Return [x, y] of the center of cell containing provided text 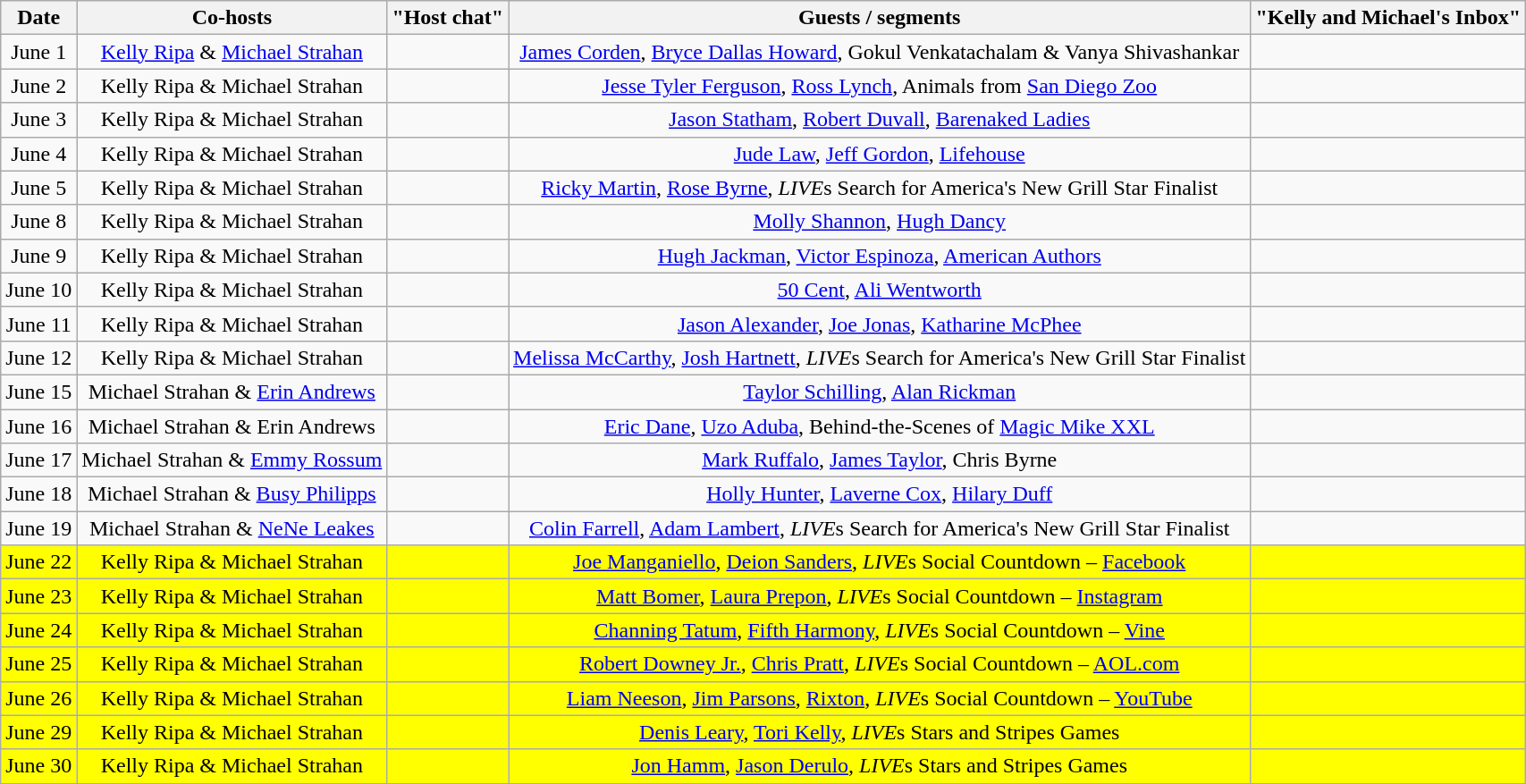
June 3 [39, 120]
June 17 [39, 460]
Date [39, 18]
June 25 [39, 664]
June 26 [39, 698]
Co-hosts [232, 18]
Mark Ruffalo, James Taylor, Chris Byrne [880, 460]
Channing Tatum, Fifth Harmony, LIVEs Social Countdown – Vine [880, 630]
June 16 [39, 426]
Michael Strahan & Busy Philipps [232, 494]
June 24 [39, 630]
Liam Neeson, Jim Parsons, Rixton, LIVEs Social Countdown – YouTube [880, 698]
Colin Farrell, Adam Lambert, LIVEs Search for America's New Grill Star Finalist [880, 528]
June 11 [39, 324]
Jesse Tyler Ferguson, Ross Lynch, Animals from San Diego Zoo [880, 86]
Taylor Schilling, Alan Rickman [880, 392]
June 5 [39, 188]
June 19 [39, 528]
Molly Shannon, Hugh Dancy [880, 222]
Jude Law, Jeff Gordon, Lifehouse [880, 154]
Jason Alexander, Joe Jonas, Katharine McPhee [880, 324]
Hugh Jackman, Victor Espinoza, American Authors [880, 256]
June 2 [39, 86]
Guests / segments [880, 18]
"Host chat" [448, 18]
Melissa McCarthy, Josh Hartnett, LIVEs Search for America's New Grill Star Finalist [880, 358]
Jason Statham, Robert Duvall, Barenaked Ladies [880, 120]
Michael Strahan & Emmy Rossum [232, 460]
June 8 [39, 222]
Joe Manganiello, Deion Sanders, LIVEs Social Countdown – Facebook [880, 562]
June 12 [39, 358]
June 18 [39, 494]
Ricky Martin, Rose Byrne, LIVEs Search for America's New Grill Star Finalist [880, 188]
June 9 [39, 256]
June 15 [39, 392]
June 1 [39, 52]
Robert Downey Jr., Chris Pratt, LIVEs Social Countdown – AOL.com [880, 664]
June 10 [39, 290]
June 4 [39, 154]
50 Cent, Ali Wentworth [880, 290]
Michael Strahan & NeNe Leakes [232, 528]
June 30 [39, 766]
June 29 [39, 732]
James Corden, Bryce Dallas Howard, Gokul Venkatachalam & Vanya Shivashankar [880, 52]
June 23 [39, 596]
Eric Dane, Uzo Aduba, Behind-the-Scenes of Magic Mike XXL [880, 426]
"Kelly and Michael's Inbox" [1388, 18]
Holly Hunter, Laverne Cox, Hilary Duff [880, 494]
Jon Hamm, Jason Derulo, LIVEs Stars and Stripes Games [880, 766]
June 22 [39, 562]
Denis Leary, Tori Kelly, LIVEs Stars and Stripes Games [880, 732]
Matt Bomer, Laura Prepon, LIVEs Social Countdown – Instagram [880, 596]
